Provide the (x, y) coordinate of the cell's center where the given text is located.  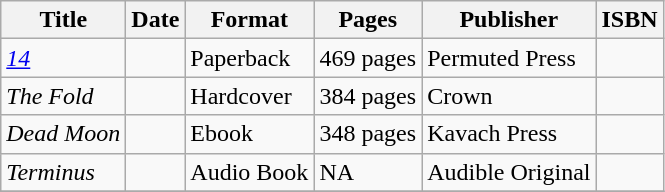
Audible Original (509, 172)
Publisher (509, 20)
Pages (368, 20)
Ebook (250, 134)
Audio Book (250, 172)
384 pages (368, 96)
348 pages (368, 134)
Title (64, 20)
Dead Moon (64, 134)
Paperback (250, 58)
Terminus (64, 172)
Hardcover (250, 96)
14 (64, 58)
Crown (509, 96)
The Fold (64, 96)
469 pages (368, 58)
NA (368, 172)
ISBN (630, 20)
Permuted Press (509, 58)
Date (156, 20)
Kavach Press (509, 134)
Format (250, 20)
